Locate the cell with the specified text and output its [x, y] center coordinate. 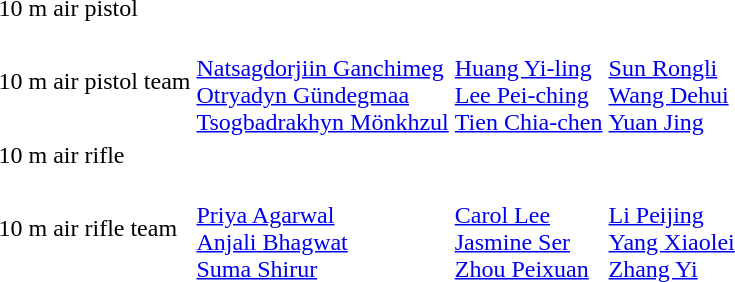
Natsagdorjiin GanchimegOtryadyn GündegmaaTsogbadrakhyn Mönkhzul [322, 82]
Huang Yi-lingLee Pei-chingTien Chia-chen [528, 82]
